Determine the [X, Y] coordinate at the center of the cell enclosing the given text.  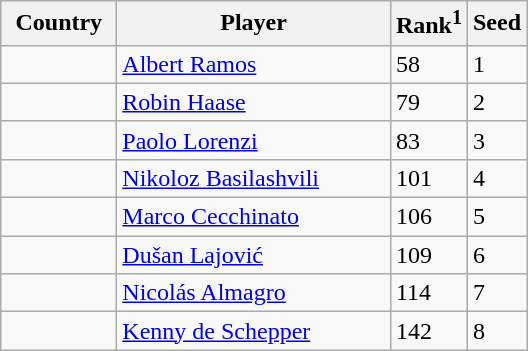
83 [428, 140]
1 [496, 64]
6 [496, 255]
114 [428, 293]
3 [496, 140]
Paolo Lorenzi [254, 140]
Player [254, 24]
Seed [496, 24]
Dušan Lajović [254, 255]
58 [428, 64]
Albert Ramos [254, 64]
5 [496, 217]
101 [428, 178]
Kenny de Schepper [254, 331]
109 [428, 255]
Nikoloz Basilashvili [254, 178]
7 [496, 293]
4 [496, 178]
Marco Cecchinato [254, 217]
Country [59, 24]
106 [428, 217]
Robin Haase [254, 102]
8 [496, 331]
79 [428, 102]
Nicolás Almagro [254, 293]
142 [428, 331]
2 [496, 102]
Rank1 [428, 24]
